Detect which cell encompasses the target text, then output its [X, Y] center coordinate. 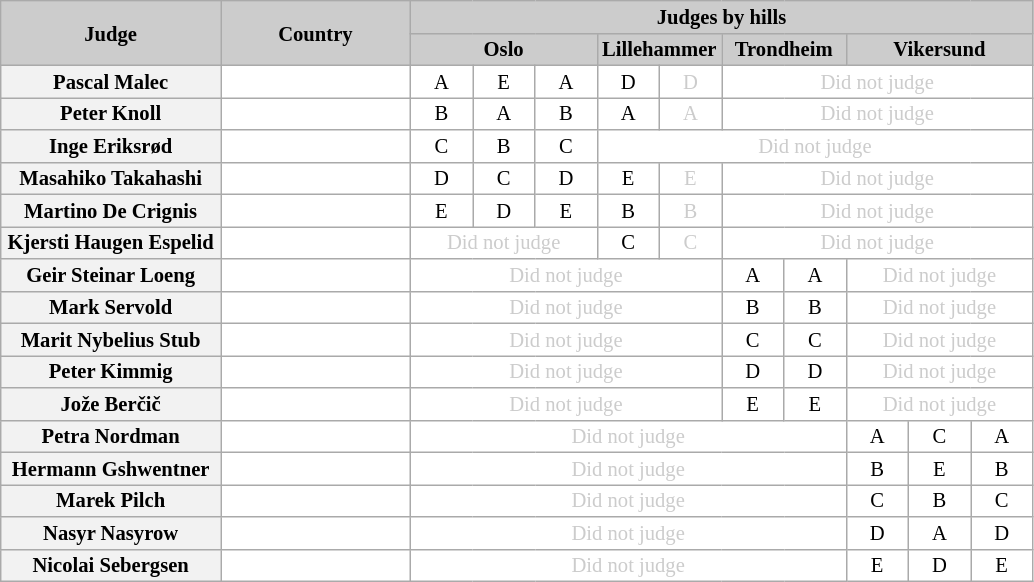
Pascal Malec [111, 81]
Peter Knoll [111, 113]
Lillehammer [659, 49]
Country [315, 32]
Vikersund [940, 49]
Oslo [504, 49]
Judge [111, 32]
Nicolai Sebergsen [111, 565]
Jože Berčič [111, 404]
Kjersti Haugen Espelid [111, 242]
Petra Nordman [111, 436]
Masahiko Takahashi [111, 178]
Trondheim [784, 49]
Hermann Gshwentner [111, 468]
Marek Pilch [111, 500]
Nasyr Nasyrow [111, 532]
Geir Steinar Loeng [111, 274]
Judges by hills [721, 16]
Inge Eriksrød [111, 146]
Martino De Crignis [111, 210]
Mark Servold [111, 307]
Peter Kimmig [111, 371]
Marit Nybelius Stub [111, 339]
